Determine the (x, y) coordinate at the center of the cell enclosing the given text.  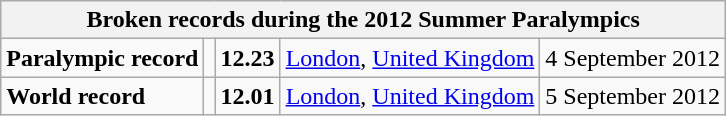
12.01 (248, 96)
Paralympic record (102, 58)
4 September 2012 (633, 58)
World record (102, 96)
Broken records during the 2012 Summer Paralympics (364, 20)
5 September 2012 (633, 96)
12.23 (248, 58)
